Return the [x, y] coordinate for the center point of the cell that contains the specified text.  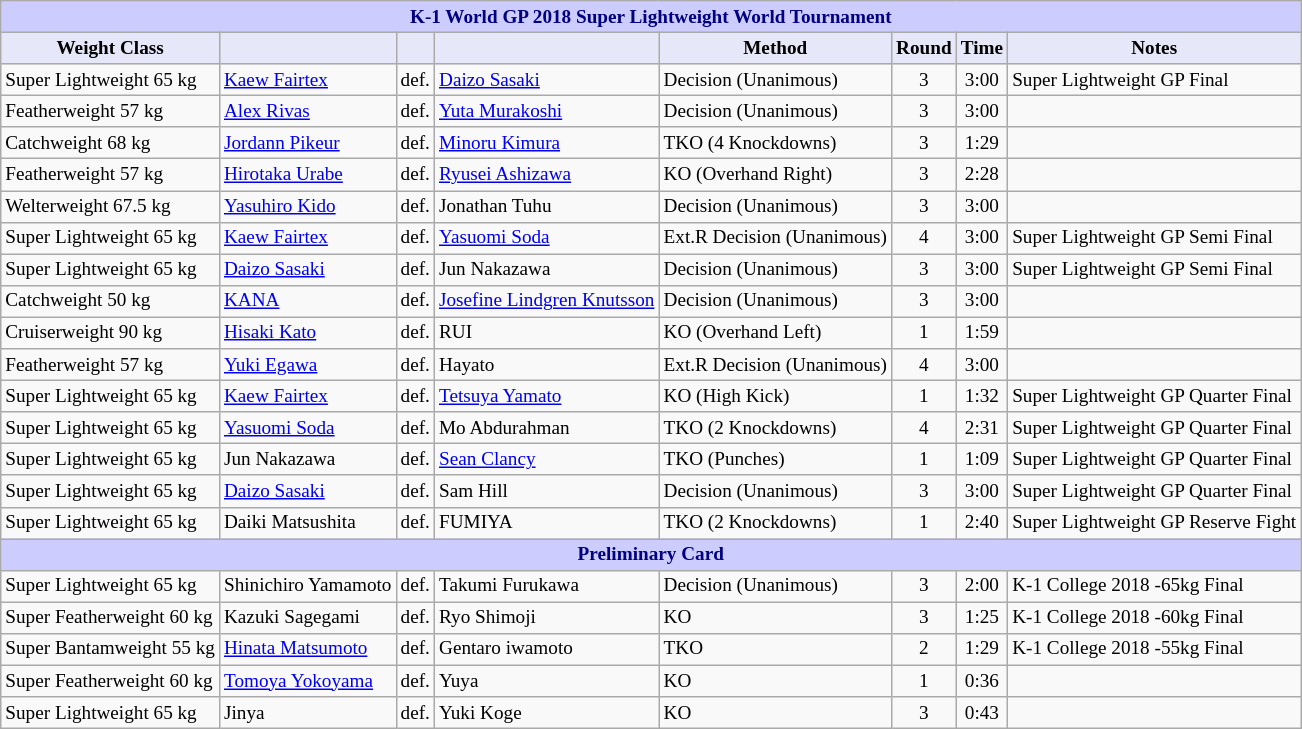
FUMIYA [546, 523]
Ryo Shimoji [546, 618]
Shinichiro Yamamoto [308, 586]
Catchweight 50 kg [110, 301]
Yuki Koge [546, 713]
Preliminary Card [651, 554]
Yuya [546, 681]
Tomoya Yokoyama [308, 681]
Welterweight 67.5 kg [110, 206]
0:36 [982, 681]
1:25 [982, 618]
Time [982, 48]
Sean Clancy [546, 460]
Method [776, 48]
Hinata Matsumoto [308, 649]
1:09 [982, 460]
1:59 [982, 333]
Yuki Egawa [308, 365]
Takumi Furukawa [546, 586]
K-1 College 2018 -65kg Final [1154, 586]
Tetsuya Yamato [546, 396]
Sam Hill [546, 491]
Round [924, 48]
Mo Abdurahman [546, 428]
Kazuki Sagegami [308, 618]
Jordann Pikeur [308, 143]
Super Lightweight GP Final [1154, 80]
1:32 [982, 396]
KO (High Kick) [776, 396]
KO (Overhand Left) [776, 333]
KANA [308, 301]
Hisaki Kato [308, 333]
Weight Class [110, 48]
2:00 [982, 586]
Notes [1154, 48]
Gentaro iwamoto [546, 649]
Cruiserweight 90 kg [110, 333]
2:40 [982, 523]
2:31 [982, 428]
2 [924, 649]
Yasuhiro Kido [308, 206]
Alex Rivas [308, 111]
Minoru Kimura [546, 143]
Jinya [308, 713]
Jonathan Tuhu [546, 206]
0:43 [982, 713]
K-1 College 2018 -55kg Final [1154, 649]
Super Lightweight GP Reserve Fight [1154, 523]
TKO (4 Knockdowns) [776, 143]
RUI [546, 333]
K-1 College 2018 -60kg Final [1154, 618]
Hirotaka Urabe [308, 175]
Catchweight 68 kg [110, 143]
Ryusei Ashizawa [546, 175]
TKO [776, 649]
Hayato [546, 365]
Josefine Lindgren Knutsson [546, 301]
Daiki Matsushita [308, 523]
KO (Overhand Right) [776, 175]
2:28 [982, 175]
Super Bantamweight 55 kg [110, 649]
Yuta Murakoshi [546, 111]
TKO (Punches) [776, 460]
K-1 World GP 2018 Super Lightweight World Tournament [651, 17]
